Search for the cell housing the specified text and yield its (x, y) center coordinate. 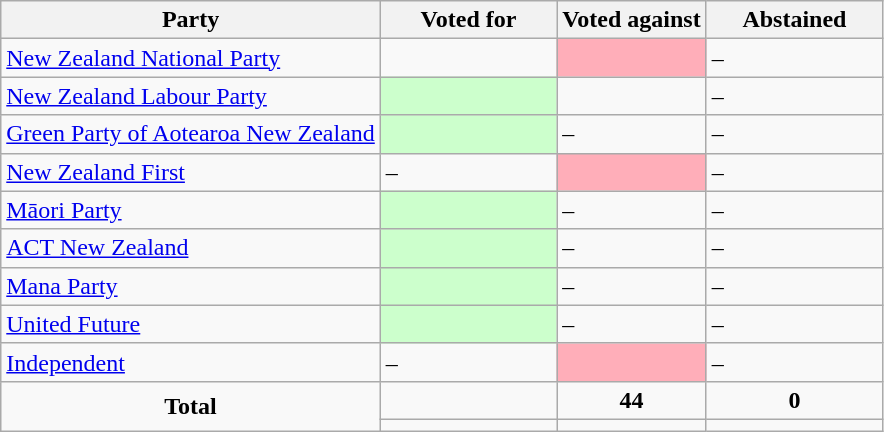
44 (632, 400)
Mana Party (191, 286)
Green Party of Aotearoa New Zealand (191, 134)
New Zealand First (191, 172)
Abstained (794, 20)
0 (794, 400)
New Zealand National Party (191, 58)
United Future (191, 324)
ACT New Zealand (191, 248)
Party (191, 20)
New Zealand Labour Party (191, 96)
Voted against (632, 20)
Independent (191, 362)
Voted for (468, 20)
Māori Party (191, 210)
Total (191, 406)
